Find where the given text appears and provide that cell's center as [X, Y] coordinate. 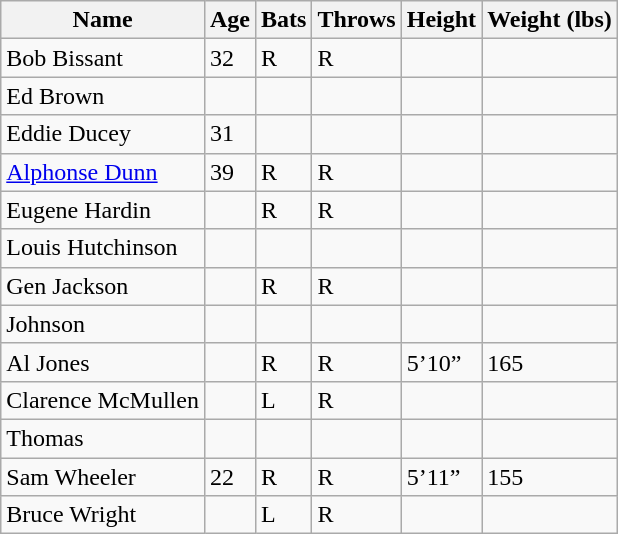
Bats [283, 20]
22 [230, 477]
Clarence McMullen [103, 400]
Alphonse Dunn [103, 172]
Bruce Wright [103, 515]
Name [103, 20]
5’11” [441, 477]
Eugene Hardin [103, 210]
Throws [356, 20]
Johnson [103, 324]
Gen Jackson [103, 286]
Thomas [103, 438]
31 [230, 134]
Louis Hutchinson [103, 248]
165 [550, 362]
Weight (lbs) [550, 20]
Eddie Ducey [103, 134]
39 [230, 172]
155 [550, 477]
Al Jones [103, 362]
Sam Wheeler [103, 477]
Height [441, 20]
Ed Brown [103, 96]
Age [230, 20]
Bob Bissant [103, 58]
32 [230, 58]
5’10” [441, 362]
